Capture the cell that displays the provided text and extract its [X, Y] central coordinate. 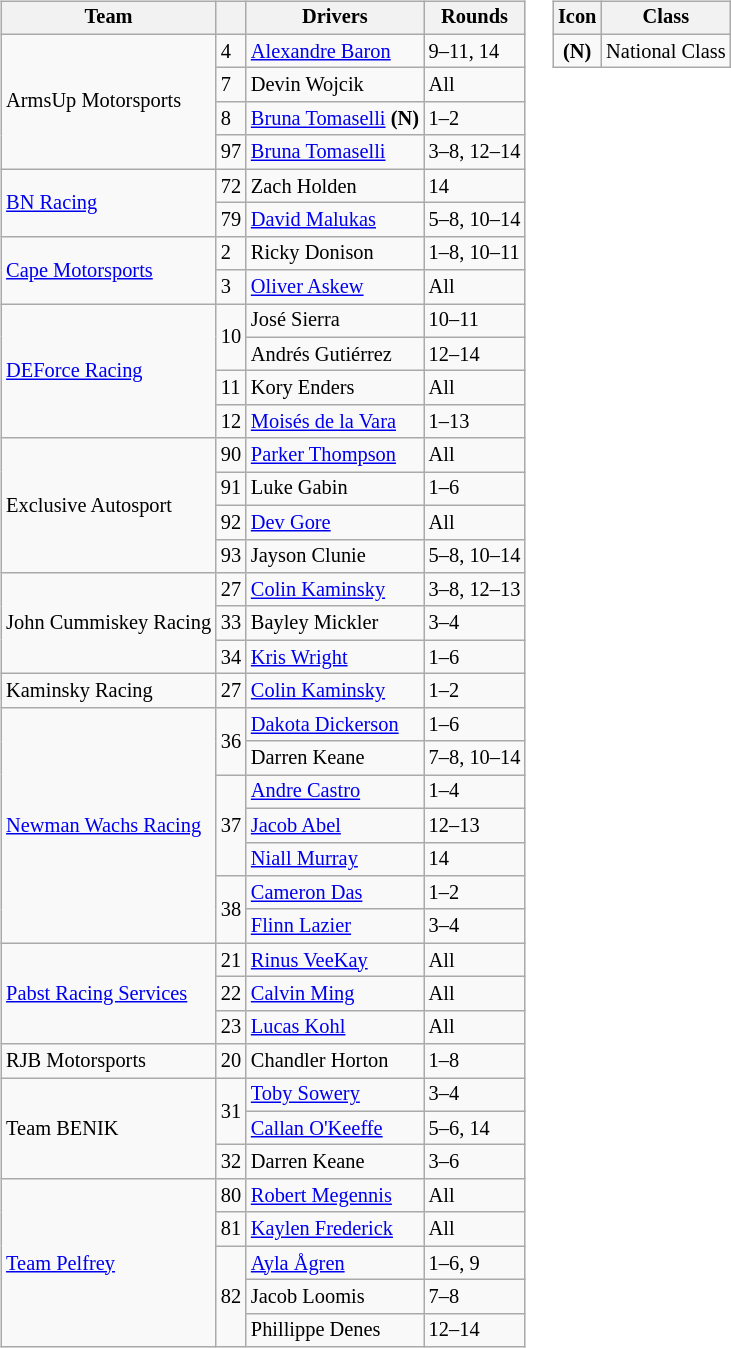
2 [231, 253]
34 [231, 657]
Moisés de la Vara [335, 422]
National Class [666, 51]
ArmsUp Motorsports [108, 102]
3–6 [474, 1162]
Kaminsky Racing [108, 691]
23 [231, 1027]
10 [231, 338]
John Cummiskey Racing [108, 624]
Ricky Donison [335, 253]
DEForce Racing [108, 372]
Team BENIK [108, 1128]
4 [231, 51]
1–4 [474, 792]
37 [231, 826]
Oliver Askew [335, 287]
Dakota Dickerson [335, 724]
Cape Motorsports [108, 270]
Kris Wright [335, 657]
Class [666, 18]
Phillippe Denes [335, 1330]
1–8, 10–11 [474, 253]
12–13 [474, 825]
Kaylen Frederick [335, 1229]
9–11, 14 [474, 51]
79 [231, 220]
38 [231, 910]
Bayley Mickler [335, 623]
BN Racing [108, 202]
Drivers [335, 18]
7 [231, 85]
97 [231, 152]
20 [231, 1061]
Bruna Tomaselli [335, 152]
Jacob Loomis [335, 1297]
Jacob Abel [335, 825]
Rinus VeeKay [335, 960]
Ayla Ågren [335, 1263]
Dev Gore [335, 522]
7–8, 10–14 [474, 758]
Callan O'Keeffe [335, 1128]
Bruna Tomaselli (N) [335, 119]
90 [231, 455]
Luke Gabin [335, 489]
93 [231, 556]
72 [231, 186]
David Malukas [335, 220]
Cameron Das [335, 893]
1–8 [474, 1061]
Flinn Lazier [335, 926]
7–8 [474, 1297]
11 [231, 388]
Alexandre Baron [335, 51]
1–13 [474, 422]
Toby Sowery [335, 1095]
Calvin Ming [335, 994]
Icon [577, 18]
82 [231, 1296]
80 [231, 1196]
36 [231, 740]
RJB Motorsports [108, 1061]
Chandler Horton [335, 1061]
3–8, 12–14 [474, 152]
81 [231, 1229]
Andre Castro [335, 792]
Newman Wachs Racing [108, 825]
Zach Holden [335, 186]
Team Pelfrey [108, 1263]
32 [231, 1162]
31 [231, 1112]
33 [231, 623]
8 [231, 119]
3 [231, 287]
Jayson Clunie [335, 556]
10–11 [474, 321]
Pabst Racing Services [108, 994]
(N) [577, 51]
Parker Thompson [335, 455]
Exclusive Autosport [108, 506]
92 [231, 522]
Niall Murray [335, 859]
Andrés Gutiérrez [335, 354]
21 [231, 960]
3–8, 12–13 [474, 590]
Kory Enders [335, 388]
5–6, 14 [474, 1128]
Team [108, 18]
91 [231, 489]
Robert Megennis [335, 1196]
Lucas Kohl [335, 1027]
Devin Wojcik [335, 85]
12 [231, 422]
1–6, 9 [474, 1263]
José Sierra [335, 321]
22 [231, 994]
Rounds [474, 18]
